Search for the cell housing the specified text and yield its [x, y] center coordinate. 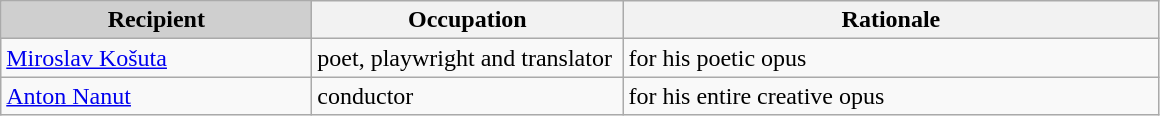
Anton Nanut [156, 96]
poet, playwright and translator [468, 58]
for his entire creative opus [891, 96]
Recipient [156, 20]
conductor [468, 96]
for his poetic opus [891, 58]
Occupation [468, 20]
Miroslav Košuta [156, 58]
Rationale [891, 20]
